Detect which cell encompasses the target text, then output its (X, Y) center coordinate. 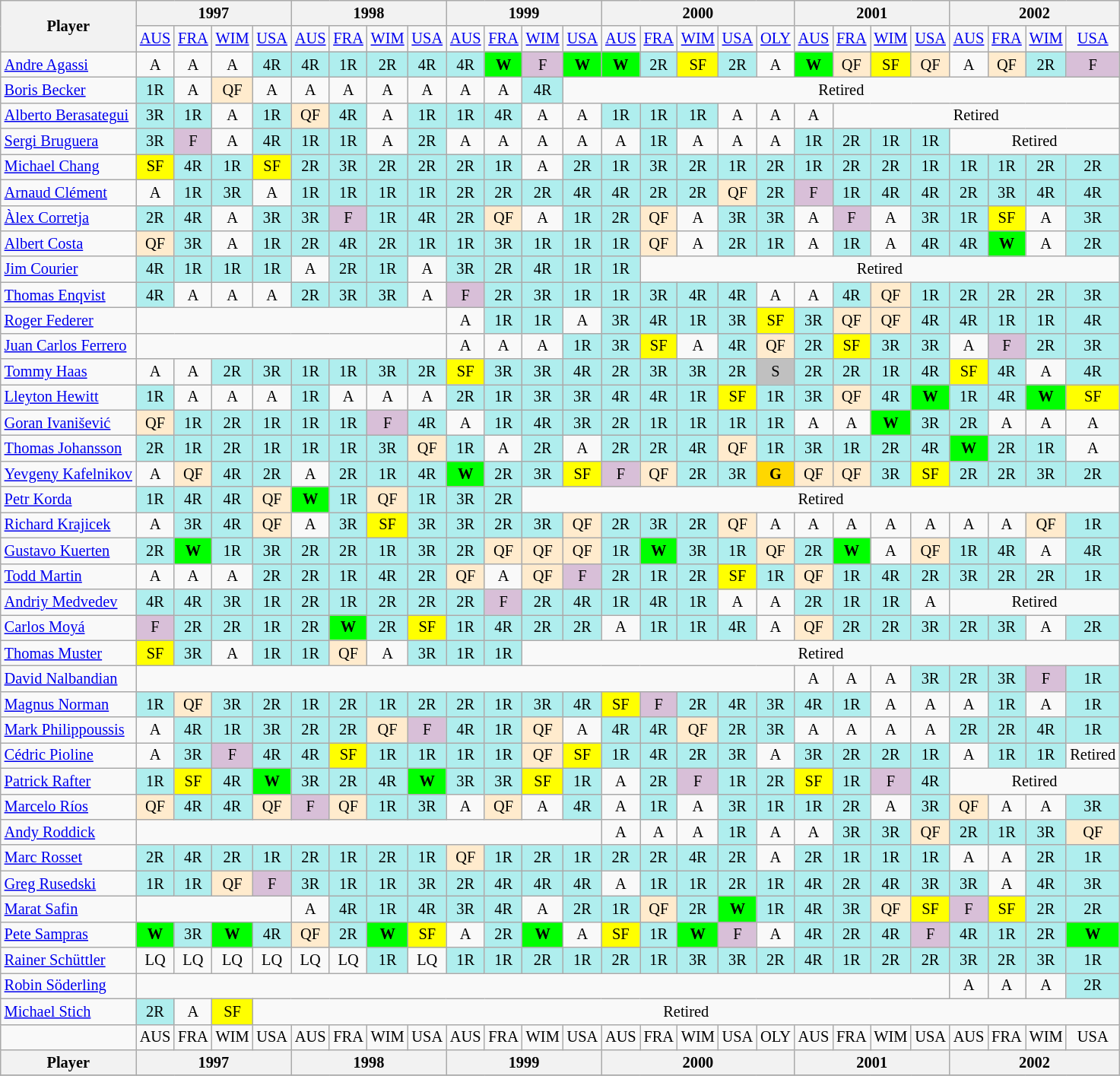
Andy Roddick (68, 832)
G (776, 474)
Greg Rusedski (68, 884)
Marcelo Ríos (68, 807)
Andriy Medvedev (68, 601)
Patrick Rafter (68, 781)
Àlex Corretja (68, 218)
Thomas Johansson (68, 448)
Albert Costa (68, 243)
Alberto Berasategui (68, 116)
Lleyton Hewitt (68, 397)
Mark Philippoussis (68, 730)
Thomas Enqvist (68, 295)
Michael Stich (68, 1011)
Cédric Pioline (68, 755)
Marc Rosset (68, 858)
Yevgeny Kafelnikov (68, 474)
Michael Chang (68, 167)
Gustavo Kuerten (68, 551)
Jim Courier (68, 269)
Pete Sampras (68, 935)
Richard Krajicek (68, 525)
Juan Carlos Ferrero (68, 346)
Rainer Schüttler (68, 960)
S (776, 372)
Tommy Haas (68, 372)
Todd Martin (68, 576)
Boris Becker (68, 90)
Arnaud Clément (68, 192)
David Nalbandian (68, 678)
Petr Korda (68, 500)
Marat Safin (68, 909)
Thomas Muster (68, 653)
Sergi Bruguera (68, 141)
Magnus Norman (68, 704)
Roger Federer (68, 320)
Robin Söderling (68, 986)
Carlos Moyá (68, 627)
Andre Agassi (68, 65)
Goran Ivanišević (68, 423)
